Identify which cell holds the provided text, then report its (X, Y) central coordinate. 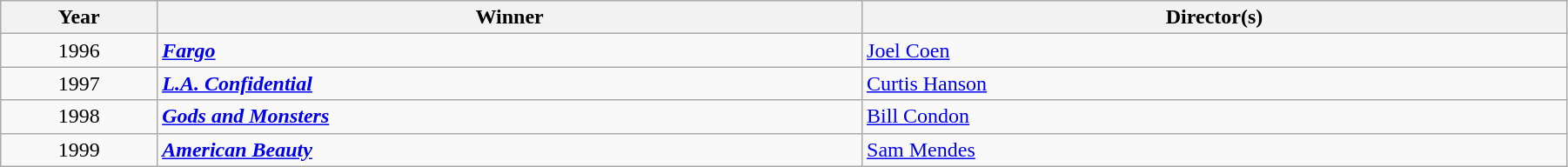
1997 (79, 83)
L.A. Confidential (510, 83)
Year (79, 17)
1996 (79, 50)
Joel Coen (1215, 50)
Bill Condon (1215, 117)
American Beauty (510, 150)
Curtis Hanson (1215, 83)
Gods and Monsters (510, 117)
Fargo (510, 50)
Director(s) (1215, 17)
Sam Mendes (1215, 150)
Winner (510, 17)
1998 (79, 117)
1999 (79, 150)
